Detect which cell encompasses the target text, then output its (X, Y) center coordinate. 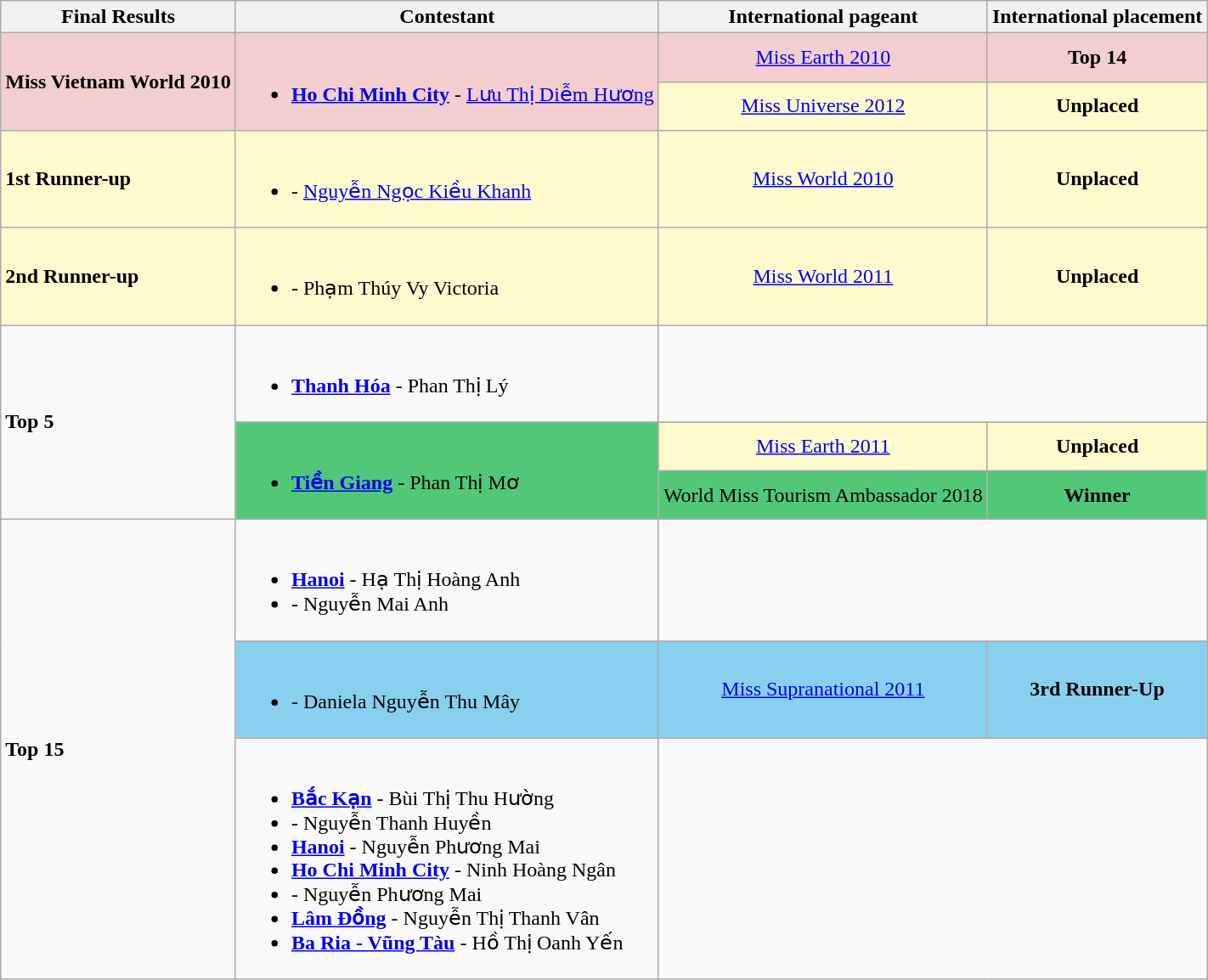
Miss Universe 2012 (822, 105)
International pageant (822, 17)
Miss Earth 2010 (822, 58)
Top 14 (1097, 58)
3rd Runner-Up (1097, 690)
Ho Chi Minh City - Lưu Thị Diễm Hương (447, 82)
Thanh Hóa - Phan Thị Lý (447, 374)
Final Results (119, 17)
Contestant (447, 17)
Winner (1097, 494)
Miss Earth 2011 (822, 447)
Miss World 2010 (822, 178)
- Nguyễn Ngọc Kiều Khanh (447, 178)
Hanoi - Hạ Thị Hoàng Anh - Nguyễn Mai Anh (447, 581)
Tiền Giang - Phan Thị Mơ (447, 470)
Top 5 (119, 421)
- Phạm Thúy Vy Victoria (447, 277)
Miss Vietnam World 2010 (119, 82)
Miss World 2011 (822, 277)
1st Runner-up (119, 178)
2nd Runner-up (119, 277)
International placement (1097, 17)
World Miss Tourism Ambassador 2018 (822, 494)
- Daniela Nguyễn Thu Mây (447, 690)
Top 15 (119, 750)
Miss Supranational 2011 (822, 690)
